From the cell containing the given text, extract its center point as (x, y) coordinate. 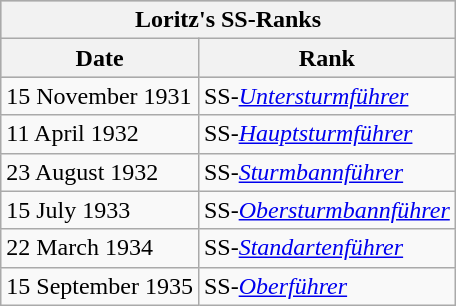
SS-Oberführer (326, 286)
Loritz's SS-Ranks (228, 20)
Date (100, 58)
23 August 1932 (100, 172)
15 November 1931 (100, 96)
11 April 1932 (100, 134)
SS-Untersturmführer (326, 96)
SS-Obersturmbannführer (326, 210)
SS-Sturmbannführer (326, 172)
22 March 1934 (100, 248)
15 September 1935 (100, 286)
SS-Standartenführer (326, 248)
15 July 1933 (100, 210)
SS-Hauptsturmführer (326, 134)
Rank (326, 58)
